Detect which cell encompasses the target text, then output its (X, Y) center coordinate. 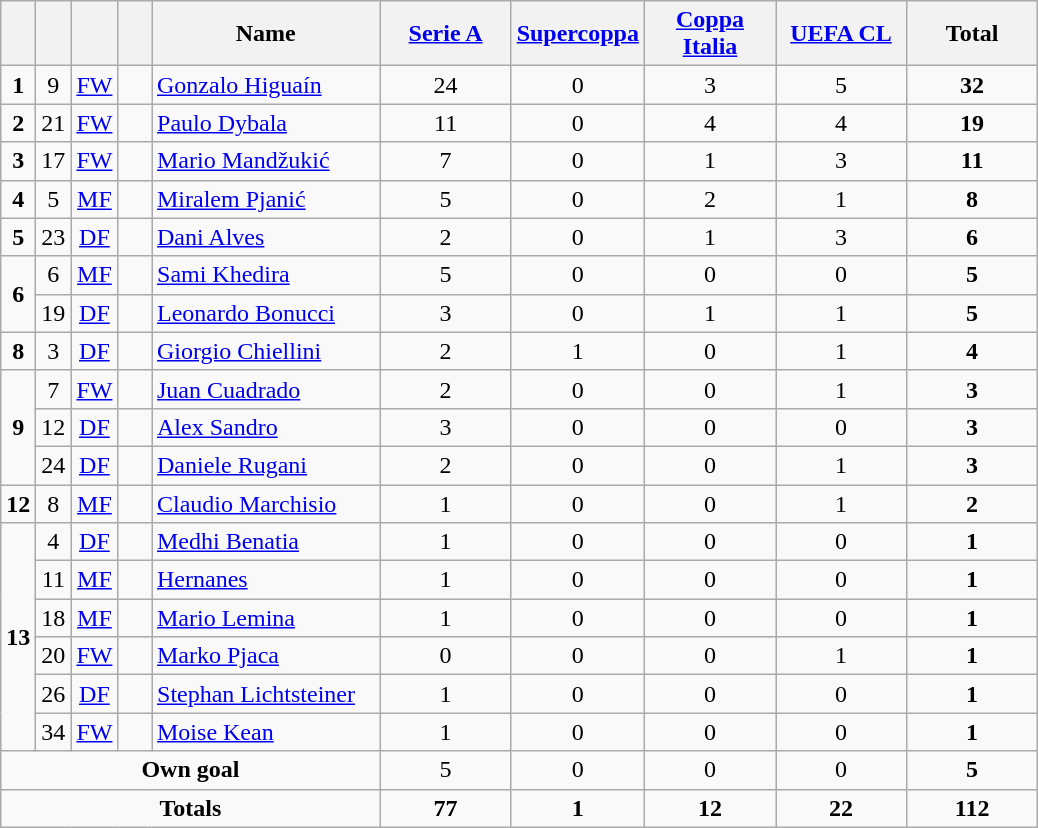
Total (972, 34)
34 (54, 732)
Claudio Marchisio (266, 503)
26 (54, 694)
Own goal (190, 770)
UEFA CL (842, 34)
21 (54, 123)
Hernanes (266, 580)
77 (446, 808)
Daniele Rugani (266, 465)
Serie A (446, 34)
23 (54, 237)
Paulo Dybala (266, 123)
Marko Pjaca (266, 656)
Stephan Lichtsteiner (266, 694)
Juan Cuadrado (266, 389)
32 (972, 85)
Mario Lemina (266, 618)
Coppa Italia (710, 34)
Alex Sandro (266, 427)
Medhi Benatia (266, 542)
Mario Mandžukić (266, 161)
18 (54, 618)
Name (266, 34)
Leonardo Bonucci (266, 313)
Sami Khedira (266, 275)
Moise Kean (266, 732)
112 (972, 808)
Gonzalo Higuaín (266, 85)
17 (54, 161)
Dani Alves (266, 237)
22 (842, 808)
Miralem Pjanić (266, 199)
Giorgio Chiellini (266, 351)
Supercoppa (578, 34)
13 (18, 637)
20 (54, 656)
Totals (190, 808)
